Identify which cell holds the provided text, then report its [X, Y] central coordinate. 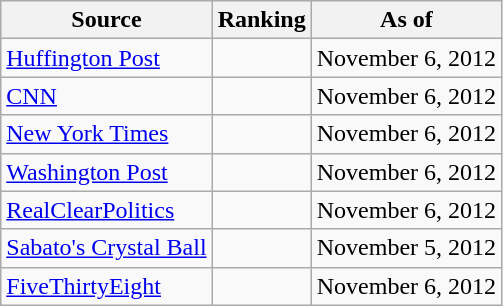
Ranking [262, 20]
Washington Post [106, 172]
New York Times [106, 134]
Source [106, 20]
Huffington Post [106, 58]
RealClearPolitics [106, 210]
November 5, 2012 [406, 248]
Sabato's Crystal Ball [106, 248]
As of [406, 20]
CNN [106, 96]
FiveThirtyEight [106, 286]
